Pinpoint the cell where the given text exists, returning its [X, Y] midpoint coordinate. 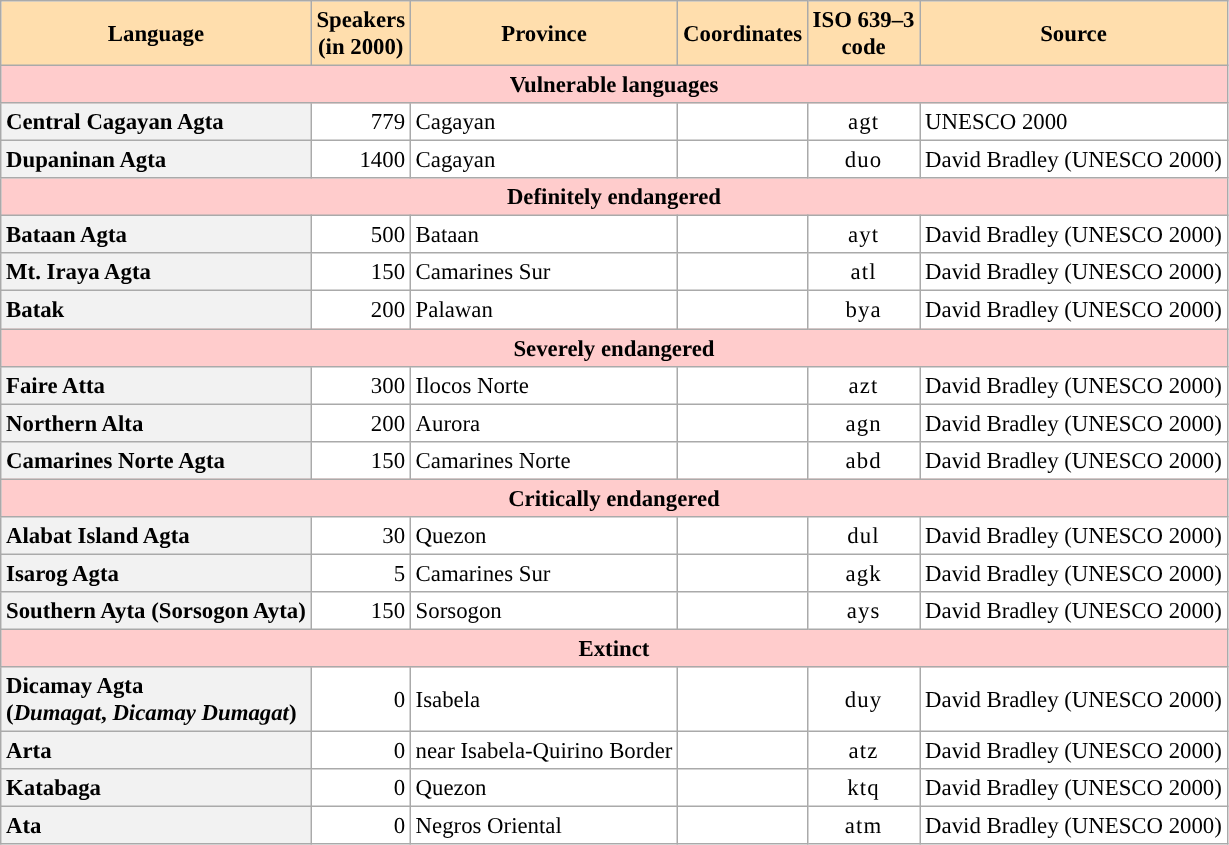
Southern Ayta (Sorsogon Ayta) [156, 611]
duo [863, 160]
atl [863, 273]
abd [863, 460]
Camarines Norte [544, 460]
Arta [156, 751]
Batak [156, 310]
atm [863, 826]
Camarines Norte Agta [156, 460]
Ilocos Norte [544, 385]
Dupaninan Agta [156, 160]
Ata [156, 826]
Severely endangered [614, 348]
Coordinates [743, 34]
agn [863, 423]
Vulnerable languages [614, 85]
ktq [863, 788]
Language [156, 34]
atz [863, 751]
dul [863, 536]
500 [360, 235]
ayt [863, 235]
agk [863, 573]
Bataan [544, 235]
near Isabela-Quirino Border [544, 751]
Isarog Agta [156, 573]
Central Cagayan Agta [156, 122]
Palawan [544, 310]
ISO 639–3code [863, 34]
agt [863, 122]
Sorsogon [544, 611]
Source [1074, 34]
Speakers(in 2000) [360, 34]
Definitely endangered [614, 197]
Negros Oriental [544, 826]
Aurora [544, 423]
Alabat Island Agta [156, 536]
779 [360, 122]
Katabaga [156, 788]
Critically endangered [614, 498]
Extinct [614, 648]
UNESCO 2000 [1074, 122]
Bataan Agta [156, 235]
5 [360, 573]
Isabela [544, 700]
Faire Atta [156, 385]
Northern Alta [156, 423]
300 [360, 385]
Dicamay Agta(Dumagat, Dicamay Dumagat) [156, 700]
Mt. Iraya Agta [156, 273]
duy [863, 700]
30 [360, 536]
bya [863, 310]
azt [863, 385]
ays [863, 611]
Province [544, 34]
1400 [360, 160]
